Capture the cell that displays the provided text and extract its [x, y] central coordinate. 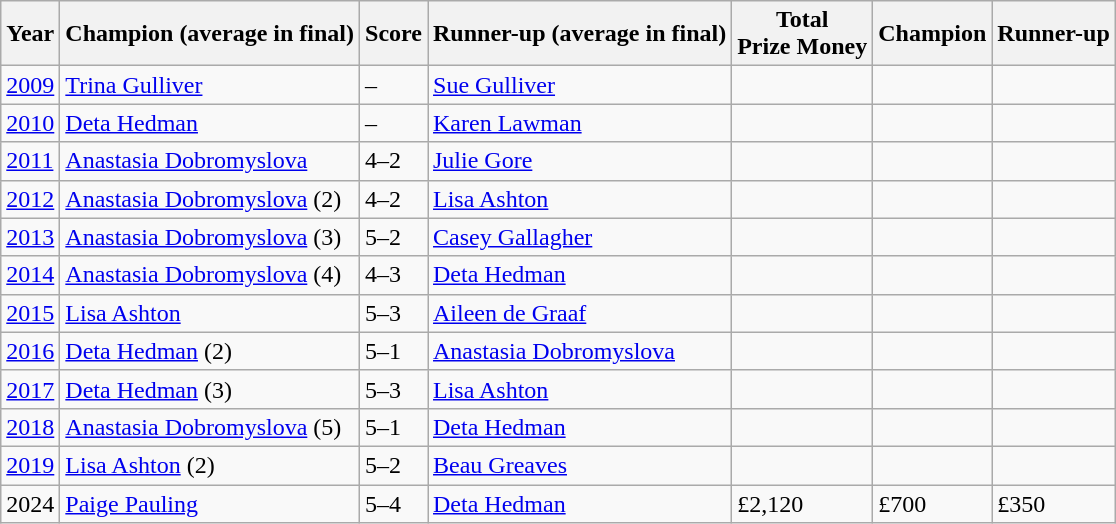
Deta Hedman (3) [210, 389]
Score [394, 34]
2019 [30, 465]
Aileen de Graaf [580, 313]
4–3 [394, 275]
Runner-up (average in final) [580, 34]
2012 [30, 199]
Sue Gulliver [580, 85]
Runner-up [1054, 34]
Deta Hedman (2) [210, 351]
5–4 [394, 503]
2015 [30, 313]
Anastasia Dobromyslova (3) [210, 237]
2009 [30, 85]
Casey Gallagher [580, 237]
TotalPrize Money [802, 34]
£350 [1054, 503]
Trina Gulliver [210, 85]
2014 [30, 275]
Anastasia Dobromyslova (4) [210, 275]
Paige Pauling [210, 503]
Champion (average in final) [210, 34]
Julie Gore [580, 161]
Beau Greaves [580, 465]
Lisa Ashton (2) [210, 465]
2018 [30, 427]
2017 [30, 389]
2024 [30, 503]
Anastasia Dobromyslova (2) [210, 199]
Karen Lawman [580, 123]
Champion [932, 34]
£700 [932, 503]
2016 [30, 351]
£2,120 [802, 503]
2010 [30, 123]
Year [30, 34]
2011 [30, 161]
2013 [30, 237]
Anastasia Dobromyslova (5) [210, 427]
